For the text-containing cell, return its midpoint in (x, y) coordinate format. 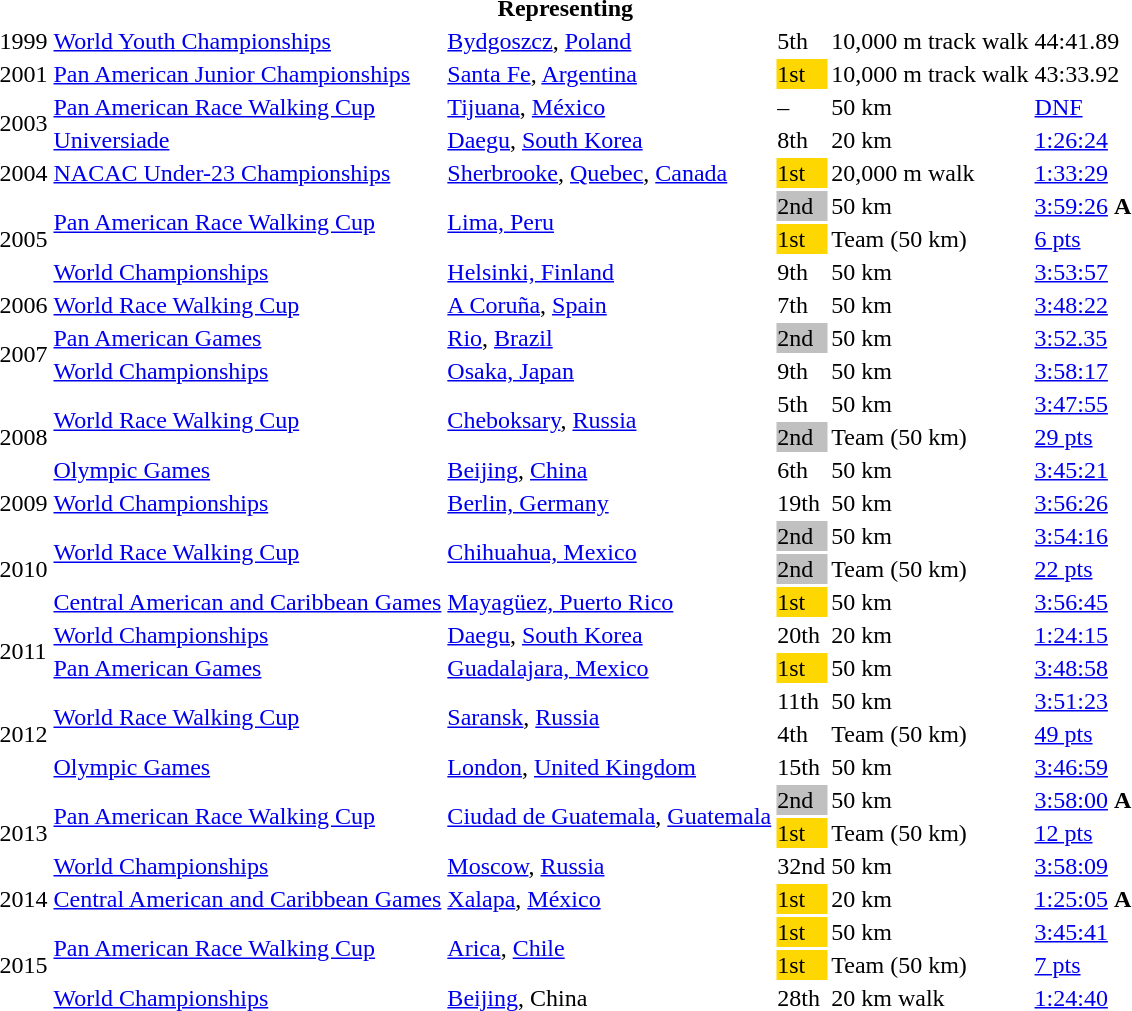
15th (802, 767)
Berlin, Germany (610, 503)
Saransk, Russia (610, 718)
7th (802, 305)
– (802, 107)
London, United Kingdom (610, 767)
4th (802, 734)
Xalapa, México (610, 899)
Arica, Chile (610, 948)
Guadalajara, Mexico (610, 668)
Osaka, Japan (610, 371)
Ciudad de Guatemala, Guatemala (610, 816)
Santa Fe, Argentina (610, 74)
Beijing, China (610, 470)
6th (802, 470)
Bydgoszcz, Poland (610, 41)
Lima, Peru (610, 222)
Cheboksary, Russia (610, 420)
19th (802, 503)
Rio, Brazil (610, 338)
Universiade (248, 140)
32nd (802, 866)
Pan American Junior Championships (248, 74)
20th (802, 635)
11th (802, 701)
Moscow, Russia (610, 866)
A Coruña, Spain (610, 305)
8th (802, 140)
World Youth Championships (248, 41)
Chihuahua, Mexico (610, 552)
Sherbrooke, Quebec, Canada (610, 173)
NACAC Under-23 Championships (248, 173)
Mayagüez, Puerto Rico (610, 602)
Tijuana, México (610, 107)
20,000 m walk (930, 173)
Helsinki, Finland (610, 272)
